Capture the cell that displays the provided text and extract its [X, Y] central coordinate. 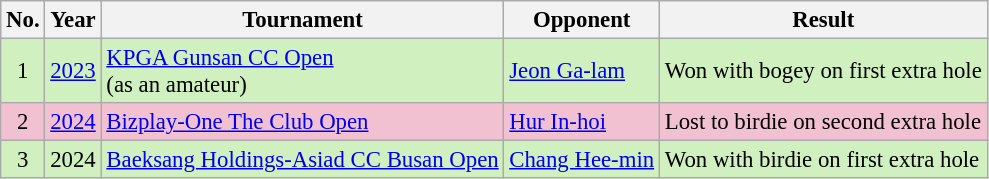
Result [823, 20]
Won with birdie on first extra hole [823, 160]
Year [73, 20]
3 [23, 160]
2023 [73, 72]
Opponent [582, 20]
Jeon Ga-lam [582, 72]
Hur In-hoi [582, 122]
Lost to birdie on second extra hole [823, 122]
No. [23, 20]
Baeksang Holdings-Asiad CC Busan Open [302, 160]
2 [23, 122]
Tournament [302, 20]
Won with bogey on first extra hole [823, 72]
Bizplay-One The Club Open [302, 122]
KPGA Gunsan CC Open(as an amateur) [302, 72]
Chang Hee-min [582, 160]
1 [23, 72]
